Search for the cell housing the specified text and yield its (x, y) center coordinate. 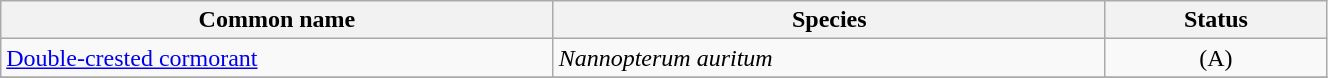
Species (829, 20)
Nannopterum auritum (829, 58)
Double-crested cormorant (277, 58)
Status (1216, 20)
Common name (277, 20)
(A) (1216, 58)
